Locate the cell with the specified text and output its [x, y] center coordinate. 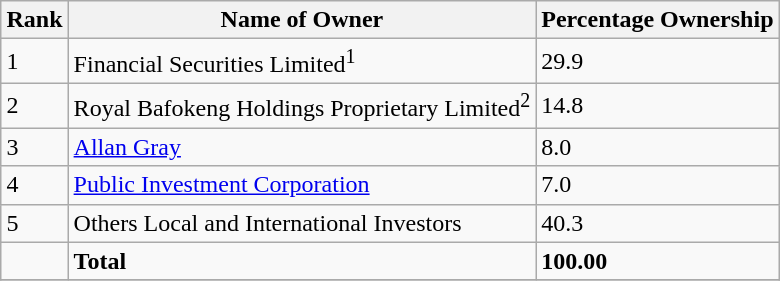
4 [34, 185]
Others Local and International Investors [302, 223]
Royal Bafokeng Holdings Proprietary Limited2 [302, 106]
7.0 [658, 185]
14.8 [658, 106]
3 [34, 147]
1 [34, 62]
8.0 [658, 147]
Allan Gray [302, 147]
Public Investment Corporation [302, 185]
Total [302, 261]
Name of Owner [302, 20]
Percentage Ownership [658, 20]
29.9 [658, 62]
Financial Securities Limited1 [302, 62]
40.3 [658, 223]
5 [34, 223]
2 [34, 106]
Rank [34, 20]
100.00 [658, 261]
